For the text-containing cell, return its midpoint in [X, Y] coordinate format. 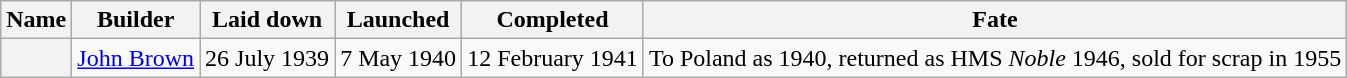
26 July 1939 [268, 58]
Fate [994, 20]
To Poland as 1940, returned as HMS Noble 1946, sold for scrap in 1955 [994, 58]
12 February 1941 [553, 58]
Launched [398, 20]
Completed [553, 20]
John Brown [136, 58]
Builder [136, 20]
Laid down [268, 20]
7 May 1940 [398, 58]
Name [36, 20]
